Scan for the cell matching the given text and deliver its (x, y) coordinate at center. 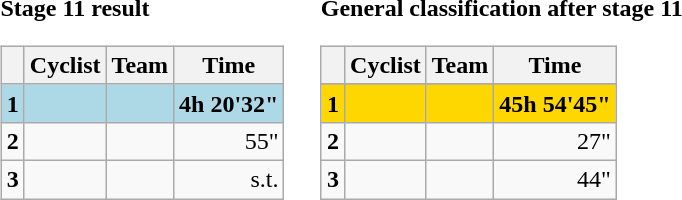
s.t. (229, 179)
55" (229, 141)
45h 54'45" (555, 103)
44" (555, 179)
27" (555, 141)
4h 20'32" (229, 103)
